From the cell containing the given text, extract its center point as [x, y] coordinate. 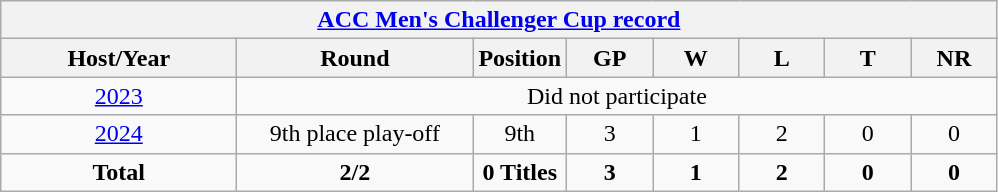
W [696, 58]
0 Titles [520, 172]
Total [119, 172]
Did not participate [617, 96]
2023 [119, 96]
T [868, 58]
GP [610, 58]
9th [520, 134]
2/2 [355, 172]
Round [355, 58]
NR [954, 58]
Position [520, 58]
L [782, 58]
9th place play-off [355, 134]
2024 [119, 134]
ACC Men's Challenger Cup record [499, 20]
Host/Year [119, 58]
